Identify which cell holds the provided text, then report its [x, y] central coordinate. 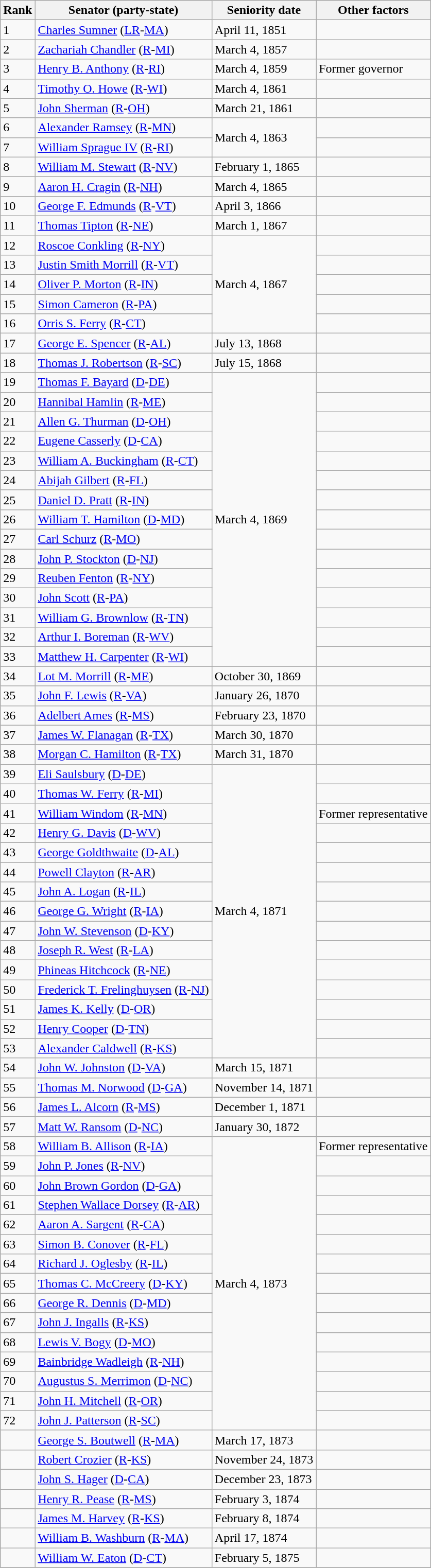
George Goldthwaite (D-AL) [124, 852]
3 [18, 69]
38 [18, 754]
Thomas W. Ferry (R-MI) [124, 794]
John Scott (R-PA) [124, 598]
Seniority date [264, 10]
George R. Dennis (D-MD) [124, 1303]
July 15, 1868 [264, 363]
28 [18, 558]
January 30, 1872 [264, 1126]
30 [18, 598]
John Sherman (R-OH) [124, 108]
Alexander Ramsey (R-MN) [124, 128]
Henry G. Davis (D-WV) [124, 833]
40 [18, 794]
Senator (party-state) [124, 10]
7 [18, 147]
2 [18, 49]
63 [18, 1244]
William B. Allison (R-IA) [124, 1146]
Aaron H. Cragin (R-NH) [124, 186]
Reuben Fenton (R-NY) [124, 578]
39 [18, 774]
March 1, 1867 [264, 225]
John P. Stockton (D-NJ) [124, 558]
Justin Smith Morrill (R-VT) [124, 265]
10 [18, 206]
54 [18, 1068]
March 30, 1870 [264, 735]
Abijah Gilbert (R-FL) [124, 480]
42 [18, 833]
37 [18, 735]
66 [18, 1303]
February 23, 1870 [264, 715]
John H. Mitchell (R-OR) [124, 1401]
Rank [18, 10]
April 17, 1874 [264, 1538]
16 [18, 324]
20 [18, 402]
Morgan C. Hamilton (R-TX) [124, 754]
9 [18, 186]
52 [18, 1029]
45 [18, 892]
41 [18, 813]
March 4, 1869 [264, 520]
22 [18, 441]
November 14, 1871 [264, 1087]
Henry R. Pease (R-MS) [124, 1499]
Thomas F. Bayard (D-DE) [124, 382]
11 [18, 225]
Adelbert Ames (R-MS) [124, 715]
March 4, 1865 [264, 186]
19 [18, 382]
December 23, 1873 [264, 1479]
Eugene Casserly (D-CA) [124, 441]
William Windom (R-MN) [124, 813]
Allen G. Thurman (D-OH) [124, 421]
61 [18, 1205]
27 [18, 539]
Augustus S. Merrimon (D-NC) [124, 1381]
William A. Buckingham (R-CT) [124, 461]
58 [18, 1146]
64 [18, 1264]
44 [18, 872]
Simon Cameron (R-PA) [124, 304]
56 [18, 1107]
Powell Clayton (R-AR) [124, 872]
32 [18, 637]
Richard J. Oglesby (R-IL) [124, 1264]
43 [18, 852]
Orris S. Ferry (R-CT) [124, 324]
67 [18, 1323]
Thomas C. McCreery (D-KY) [124, 1283]
Arthur I. Boreman (R-WV) [124, 637]
Thomas M. Norwood (D-GA) [124, 1087]
Aaron A. Sargent (R-CA) [124, 1225]
March 4, 1873 [264, 1283]
13 [18, 265]
Matthew H. Carpenter (R-WI) [124, 657]
John F. Lewis (R-VA) [124, 696]
26 [18, 519]
Bainbridge Wadleigh (R-NH) [124, 1362]
James W. Flanagan (R-TX) [124, 735]
John J. Patterson (R-SC) [124, 1420]
February 8, 1874 [264, 1519]
November 24, 1873 [264, 1459]
March 31, 1870 [264, 754]
April 11, 1851 [264, 30]
Hannibal Hamlin (R-ME) [124, 402]
July 13, 1868 [264, 343]
49 [18, 970]
Oliver P. Morton (R-IN) [124, 285]
34 [18, 676]
March 4, 1861 [264, 89]
March 4, 1859 [264, 69]
51 [18, 1009]
John Brown Gordon (D-GA) [124, 1185]
February 3, 1874 [264, 1499]
25 [18, 500]
George F. Edmunds (R-VT) [124, 206]
William Sprague IV (R-RI) [124, 147]
William M. Stewart (R-NV) [124, 167]
53 [18, 1048]
James K. Kelly (D-OR) [124, 1009]
21 [18, 421]
Stephen Wallace Dorsey (R-AR) [124, 1205]
72 [18, 1420]
48 [18, 950]
24 [18, 480]
John W. Stevenson (D-KY) [124, 931]
Phineas Hitchcock (R-NE) [124, 970]
69 [18, 1362]
February 1, 1865 [264, 167]
Matt W. Ransom (D-NC) [124, 1126]
6 [18, 128]
65 [18, 1283]
60 [18, 1185]
71 [18, 1401]
59 [18, 1166]
William T. Hamilton (D-MD) [124, 519]
31 [18, 618]
Robert Crozier (R-KS) [124, 1459]
14 [18, 285]
12 [18, 245]
62 [18, 1225]
46 [18, 911]
Henry B. Anthony (R-RI) [124, 69]
36 [18, 715]
Alexander Caldwell (R-KS) [124, 1048]
Daniel D. Pratt (R-IN) [124, 500]
Lot M. Morrill (R-ME) [124, 676]
Timothy O. Howe (R-WI) [124, 89]
William G. Brownlow (R-TN) [124, 618]
5 [18, 108]
March 4, 1871 [264, 911]
Eli Saulsbury (D-DE) [124, 774]
John S. Hager (D-CA) [124, 1479]
March 21, 1861 [264, 108]
29 [18, 578]
Thomas J. Robertson (R-SC) [124, 363]
33 [18, 657]
October 30, 1869 [264, 676]
February 5, 1875 [264, 1558]
47 [18, 931]
4 [18, 89]
William W. Eaton (D-CT) [124, 1558]
35 [18, 696]
17 [18, 343]
8 [18, 167]
1 [18, 30]
March 4, 1863 [264, 137]
John A. Logan (R-IL) [124, 892]
James L. Alcorn (R-MS) [124, 1107]
Simon B. Conover (R-FL) [124, 1244]
March 15, 1871 [264, 1068]
Joseph R. West (R-LA) [124, 950]
Henry Cooper (D-TN) [124, 1029]
Other factors [373, 10]
57 [18, 1126]
Former governor [373, 69]
Carl Schurz (R-MO) [124, 539]
23 [18, 461]
John P. Jones (R-NV) [124, 1166]
50 [18, 990]
John W. Johnston (D-VA) [124, 1068]
Roscoe Conkling (R-NY) [124, 245]
15 [18, 304]
Frederick T. Frelinghuysen (R-NJ) [124, 990]
December 1, 1871 [264, 1107]
March 17, 1873 [264, 1440]
George E. Spencer (R-AL) [124, 343]
James M. Harvey (R-KS) [124, 1519]
Thomas Tipton (R-NE) [124, 225]
George S. Boutwell (R-MA) [124, 1440]
55 [18, 1087]
March 4, 1857 [264, 49]
70 [18, 1381]
George G. Wright (R-IA) [124, 911]
William B. Washburn (R-MA) [124, 1538]
Lewis V. Bogy (D-MO) [124, 1342]
January 26, 1870 [264, 696]
Charles Sumner (LR-MA) [124, 30]
John J. Ingalls (R-KS) [124, 1323]
April 3, 1866 [264, 206]
March 4, 1867 [264, 285]
Zachariah Chandler (R-MI) [124, 49]
18 [18, 363]
68 [18, 1342]
